Find where the given text appears and provide that cell's center as (X, Y) coordinate. 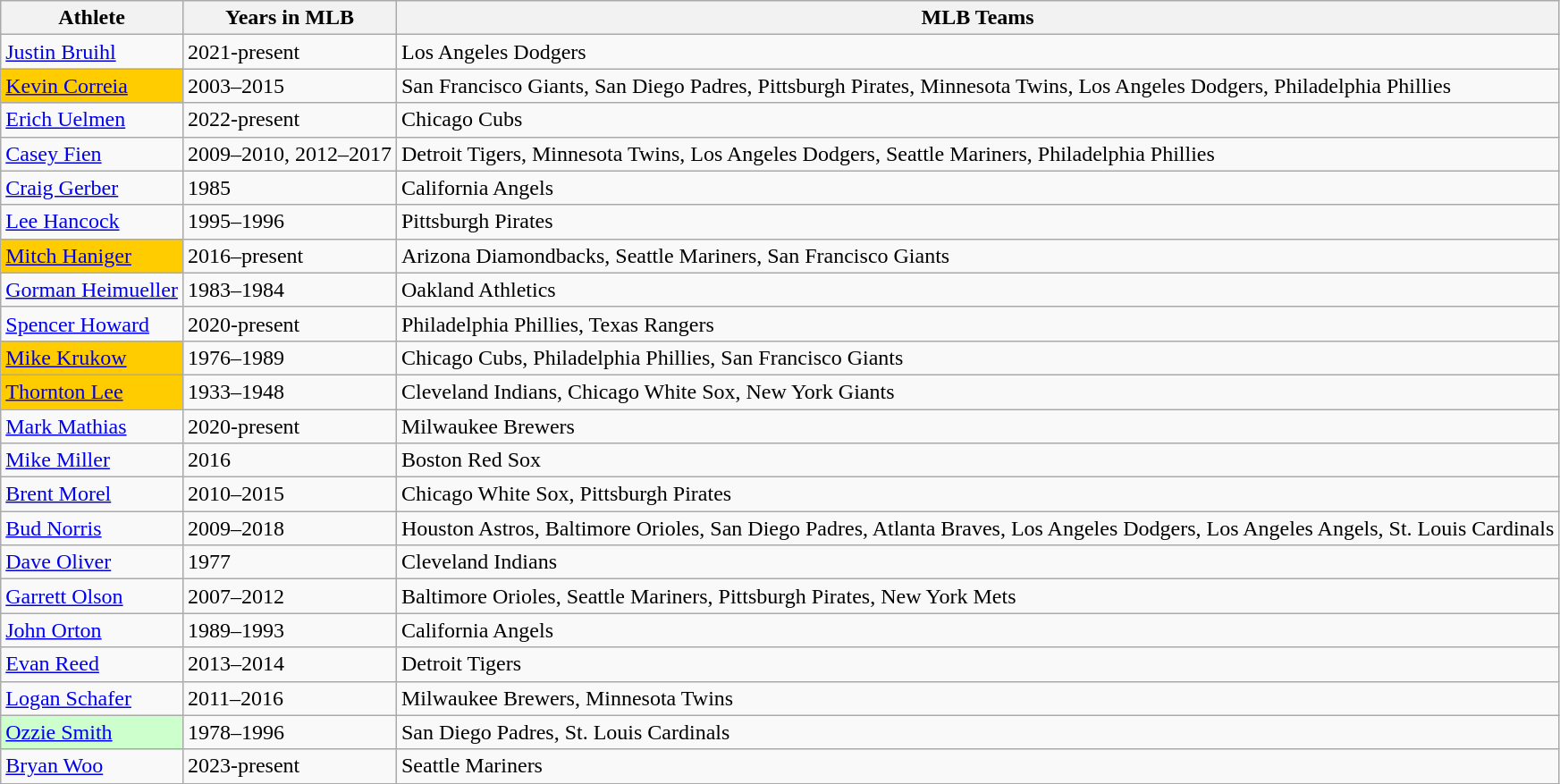
2010–2015 (290, 494)
1977 (290, 562)
Athlete (92, 18)
Erich Uelmen (92, 120)
Cleveland Indians, Chicago White Sox, New York Giants (977, 392)
Los Angeles Dodgers (977, 52)
2003–2015 (290, 86)
2016–present (290, 256)
1983–1984 (290, 290)
Houston Astros, Baltimore Orioles, San Diego Padres, Atlanta Braves, Los Angeles Dodgers, Los Angeles Angels, St. Louis Cardinals (977, 528)
Oakland Athletics (977, 290)
Gorman Heimueller (92, 290)
Mark Mathias (92, 426)
2022-present (290, 120)
Bud Norris (92, 528)
Spencer Howard (92, 324)
Justin Bruihl (92, 52)
Cleveland Indians (977, 562)
2011–2016 (290, 698)
Evan Reed (92, 664)
Detroit Tigers (977, 664)
1976–1989 (290, 358)
Chicago White Sox, Pittsburgh Pirates (977, 494)
2007–2012 (290, 596)
Mike Miller (92, 460)
Mitch Haniger (92, 256)
Lee Hancock (92, 222)
2009–2010, 2012–2017 (290, 154)
Dave Oliver (92, 562)
Baltimore Orioles, Seattle Mariners, Pittsburgh Pirates, New York Mets (977, 596)
Seattle Mariners (977, 766)
2013–2014 (290, 664)
San Francisco Giants, San Diego Padres, Pittsburgh Pirates, Minnesota Twins, Los Angeles Dodgers, Philadelphia Phillies (977, 86)
1995–1996 (290, 222)
Milwaukee Brewers (977, 426)
Thornton Lee (92, 392)
2009–2018 (290, 528)
MLB Teams (977, 18)
Milwaukee Brewers, Minnesota Twins (977, 698)
1978–1996 (290, 732)
Pittsburgh Pirates (977, 222)
2021-present (290, 52)
Chicago Cubs (977, 120)
Bryan Woo (92, 766)
Arizona Diamondbacks, Seattle Mariners, San Francisco Giants (977, 256)
1933–1948 (290, 392)
Logan Schafer (92, 698)
Casey Fien (92, 154)
Boston Red Sox (977, 460)
Philadelphia Phillies, Texas Rangers (977, 324)
John Orton (92, 630)
2016 (290, 460)
Years in MLB (290, 18)
Kevin Correia (92, 86)
2023-present (290, 766)
1989–1993 (290, 630)
1985 (290, 188)
Garrett Olson (92, 596)
Chicago Cubs, Philadelphia Phillies, San Francisco Giants (977, 358)
Ozzie Smith (92, 732)
Mike Krukow (92, 358)
Craig Gerber (92, 188)
Brent Morel (92, 494)
Detroit Tigers, Minnesota Twins, Los Angeles Dodgers, Seattle Mariners, Philadelphia Phillies (977, 154)
San Diego Padres, St. Louis Cardinals (977, 732)
